Extract the (x, y) coordinate from the center of the cell holding the provided text.  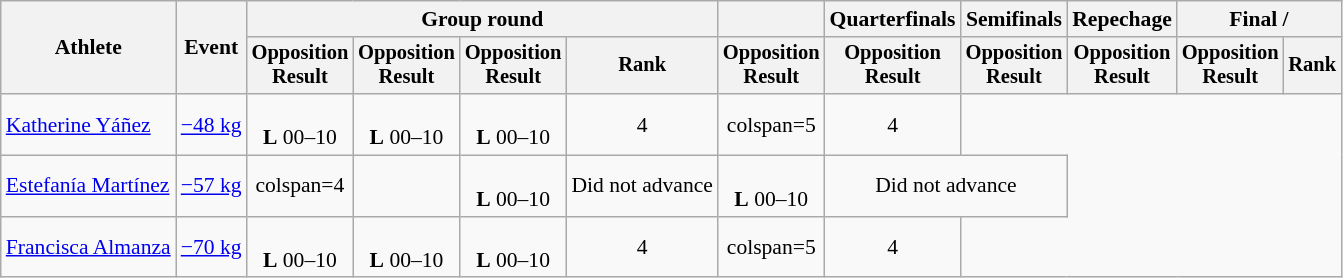
Francisca Almanza (88, 248)
−48 kg (212, 124)
Estefanía Martínez (88, 186)
Semifinals (1014, 19)
Athlete (88, 48)
Group round (482, 19)
Katherine Yáñez (88, 124)
colspan=4 (300, 186)
Event (212, 48)
Repechage (1122, 19)
−57 kg (212, 186)
Quarterfinals (893, 19)
−70 kg (212, 248)
Final / (1259, 19)
